Output the (X, Y) coordinate of the center of the cell containing the given text.  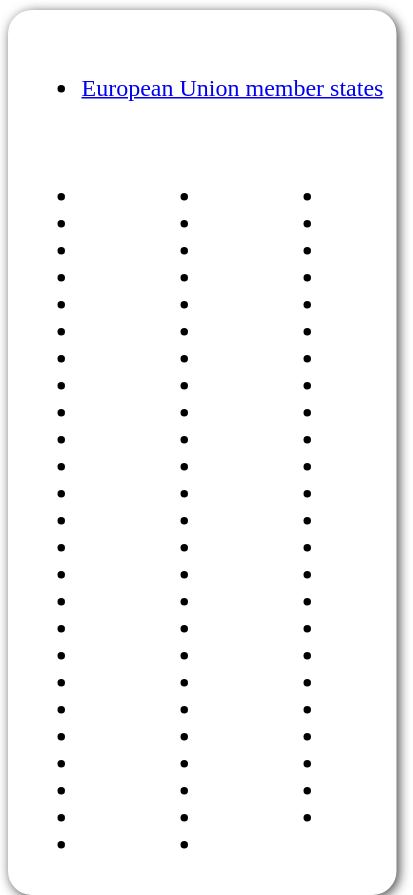
European Union member states (202, 74)
